Provide the [x, y] coordinate of the cell's center where the given text is located.  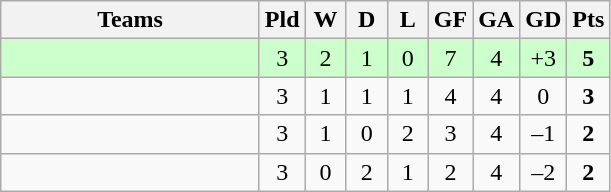
Teams [130, 20]
D [366, 20]
GA [496, 20]
GD [544, 20]
Pld [282, 20]
W [326, 20]
7 [450, 58]
–1 [544, 134]
GF [450, 20]
+3 [544, 58]
L [408, 20]
–2 [544, 172]
5 [588, 58]
Pts [588, 20]
